Find where the given text appears and provide that cell's center as (X, Y) coordinate. 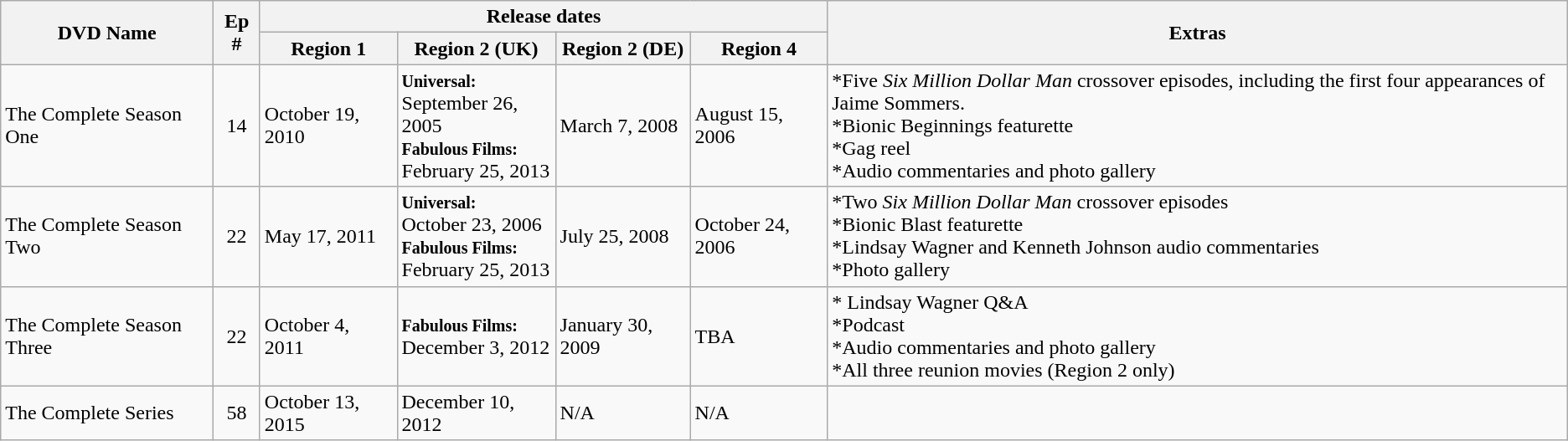
March 7, 2008 (623, 126)
Release dates (543, 17)
July 25, 2008 (623, 236)
October 4, 2011 (328, 336)
58 (236, 413)
December 10, 2012 (476, 413)
May 17, 2011 (328, 236)
Region 1 (328, 49)
The Complete Season One (107, 126)
January 30, 2009 (623, 336)
DVD Name (107, 33)
* Lindsay Wagner Q&A*Podcast*Audio commentaries and photo gallery*All three reunion movies (Region 2 only) (1198, 336)
August 15, 2006 (759, 126)
Fabulous Films:December 3, 2012 (476, 336)
*Two Six Million Dollar Man crossover episodes*Bionic Blast featurette*Lindsay Wagner and Kenneth Johnson audio commentaries*Photo gallery (1198, 236)
October 13, 2015 (328, 413)
Extras (1198, 33)
Region 4 (759, 49)
TBA (759, 336)
October 24, 2006 (759, 236)
Region 2 (DE) (623, 49)
The Complete Season Three (107, 336)
Universal:October 23, 2006Fabulous Films:February 25, 2013 (476, 236)
Ep # (236, 33)
The Complete Series (107, 413)
October 19, 2010 (328, 126)
14 (236, 126)
Universal:September 26, 2005Fabulous Films:February 25, 2013 (476, 126)
The Complete Season Two (107, 236)
Region 2 (UK) (476, 49)
